Capture the cell that displays the provided text and extract its [x, y] central coordinate. 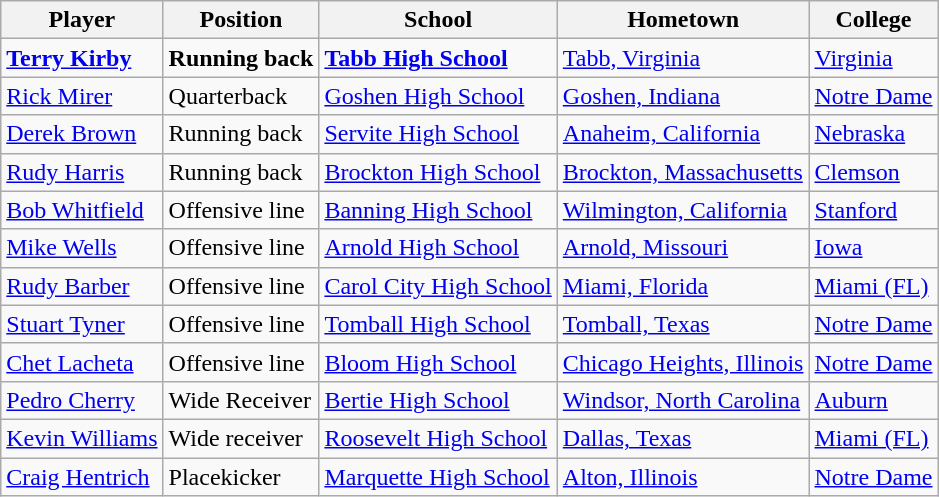
Rudy Barber [82, 286]
Position [241, 20]
College [874, 20]
Pedro Cherry [82, 400]
Iowa [874, 248]
Stanford [874, 210]
Auburn [874, 400]
Kevin Williams [82, 438]
Servite High School [438, 134]
Nebraska [874, 134]
Terry Kirby [82, 58]
Goshen, Indiana [683, 96]
Goshen High School [438, 96]
Craig Hentrich [82, 477]
Bloom High School [438, 362]
Tabb High School [438, 58]
Marquette High School [438, 477]
Carol City High School [438, 286]
Anaheim, California [683, 134]
Quarterback [241, 96]
Windsor, North Carolina [683, 400]
Tomball High School [438, 324]
Wide Receiver [241, 400]
Bob Whitfield [82, 210]
Alton, Illinois [683, 477]
Arnold High School [438, 248]
School [438, 20]
Dallas, Texas [683, 438]
Miami, Florida [683, 286]
Banning High School [438, 210]
Roosevelt High School [438, 438]
Brockton, Massachusetts [683, 172]
Bertie High School [438, 400]
Brockton High School [438, 172]
Tomball, Texas [683, 324]
Player [82, 20]
Mike Wells [82, 248]
Wide receiver [241, 438]
Derek Brown [82, 134]
Wilmington, California [683, 210]
Stuart Tyner [82, 324]
Tabb, Virginia [683, 58]
Chicago Heights, Illinois [683, 362]
Hometown [683, 20]
Clemson [874, 172]
Rudy Harris [82, 172]
Chet Lacheta [82, 362]
Arnold, Missouri [683, 248]
Placekicker [241, 477]
Virginia [874, 58]
Rick Mirer [82, 96]
